From the cell containing the given text, extract its center point as [X, Y] coordinate. 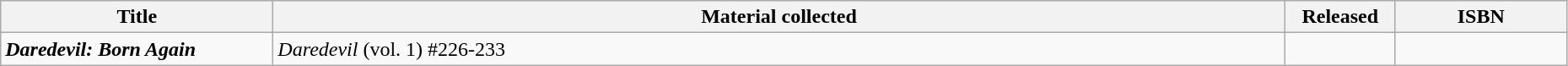
Material collected [779, 17]
Daredevil: Born Again [137, 49]
ISBN [1481, 17]
Title [137, 17]
Daredevil (vol. 1) #226-233 [779, 49]
Released [1339, 17]
